Locate the cell with the specified text and output its [X, Y] center coordinate. 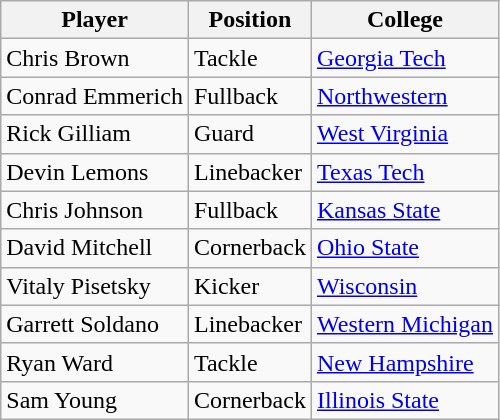
Western Michigan [404, 324]
Rick Gilliam [95, 134]
Guard [250, 134]
Wisconsin [404, 286]
Devin Lemons [95, 172]
Position [250, 20]
Player [95, 20]
Conrad Emmerich [95, 96]
Ohio State [404, 248]
Northwestern [404, 96]
College [404, 20]
West Virginia [404, 134]
Chris Brown [95, 58]
Ryan Ward [95, 362]
Kicker [250, 286]
New Hampshire [404, 362]
Georgia Tech [404, 58]
Garrett Soldano [95, 324]
Texas Tech [404, 172]
Sam Young [95, 400]
Vitaly Pisetsky [95, 286]
Kansas State [404, 210]
Illinois State [404, 400]
David Mitchell [95, 248]
Chris Johnson [95, 210]
